Search for the cell housing the specified text and yield its [X, Y] center coordinate. 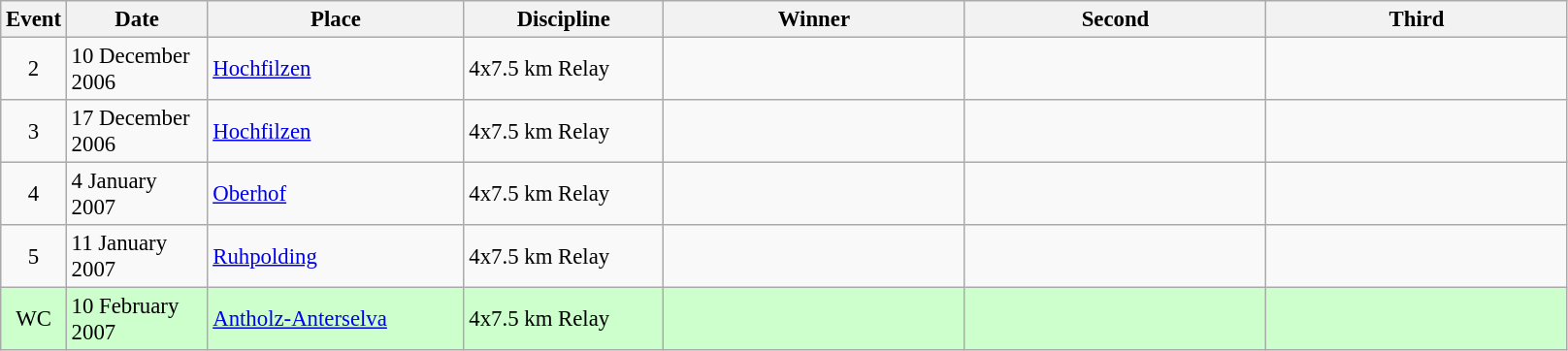
Winner [815, 19]
Event [34, 19]
17 December 2006 [137, 132]
Oberhof [336, 194]
Second [1116, 19]
5 [34, 256]
Place [336, 19]
Discipline [564, 19]
Date [137, 19]
WC [34, 320]
Antholz-Anterselva [336, 320]
11 January 2007 [137, 256]
4 January 2007 [137, 194]
Third [1417, 19]
2 [34, 70]
4 [34, 194]
3 [34, 132]
Ruhpolding [336, 256]
10 December 2006 [137, 70]
10 February 2007 [137, 320]
